Extract the (X, Y) coordinate from the center of the cell holding the provided text.  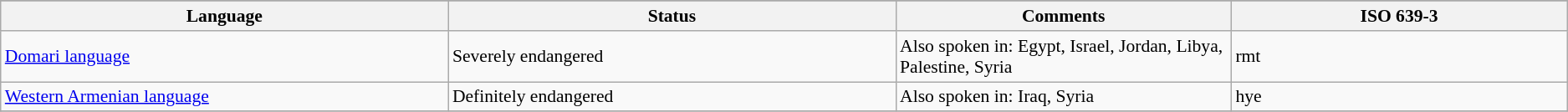
Definitely endangered (672, 97)
Also spoken in: Egypt, Israel, Jordan, Libya, Palestine, Syria (1064, 57)
hye (1398, 97)
ISO 639-3 (1398, 16)
Western Armenian language (224, 97)
Status (672, 16)
Domari language (224, 57)
Comments (1064, 16)
Language (224, 16)
rmt (1398, 57)
Severely endangered (672, 57)
Also spoken in: Iraq, Syria (1064, 97)
